Capture the cell that displays the provided text and extract its [X, Y] central coordinate. 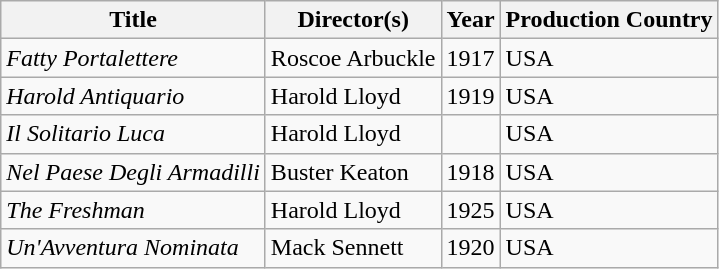
Un'Avventura Nominata [134, 248]
Director(s) [353, 20]
1918 [470, 172]
The Freshman [134, 210]
Year [470, 20]
1919 [470, 96]
Title [134, 20]
1925 [470, 210]
Nel Paese Degli Armadilli [134, 172]
Mack Sennett [353, 248]
Buster Keaton [353, 172]
1917 [470, 58]
Fatty Portalettere [134, 58]
1920 [470, 248]
Il Solitario Luca [134, 134]
Harold Antiquario [134, 96]
Production Country [609, 20]
Roscoe Arbuckle [353, 58]
